Provide the (X, Y) coordinate of the cell's center where the given text is located.  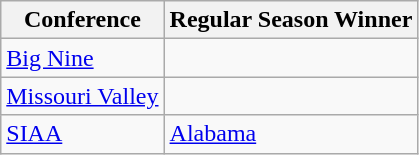
Conference (82, 20)
Big Nine (82, 58)
Missouri Valley (82, 96)
SIAA (82, 134)
Regular Season Winner (291, 20)
Alabama (291, 134)
